Identify which cell holds the provided text, then report its (X, Y) central coordinate. 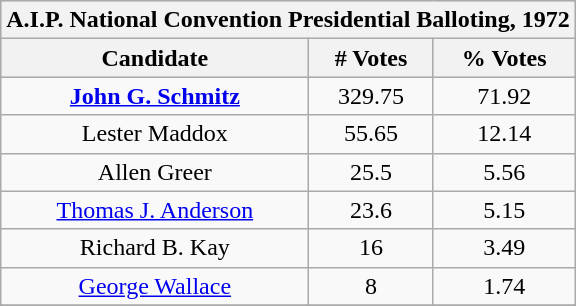
5.56 (504, 172)
% Votes (504, 58)
George Wallace (155, 286)
John G. Schmitz (155, 96)
8 (371, 286)
# Votes (371, 58)
1.74 (504, 286)
Richard B. Kay (155, 248)
55.65 (371, 134)
Candidate (155, 58)
71.92 (504, 96)
Allen Greer (155, 172)
Lester Maddox (155, 134)
329.75 (371, 96)
3.49 (504, 248)
5.15 (504, 210)
16 (371, 248)
23.6 (371, 210)
Thomas J. Anderson (155, 210)
25.5 (371, 172)
12.14 (504, 134)
A.I.P. National Convention Presidential Balloting, 1972 (288, 20)
